Return the [x, y] coordinate for the center point of the cell that contains the specified text.  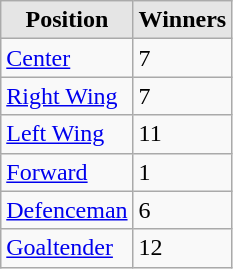
Center [67, 58]
Defenceman [67, 210]
Position [67, 20]
Left Wing [67, 134]
Winners [182, 20]
Goaltender [67, 248]
1 [182, 172]
6 [182, 210]
12 [182, 248]
Right Wing [67, 96]
11 [182, 134]
Forward [67, 172]
